Return the (X, Y) coordinate for the center point of the cell that contains the specified text.  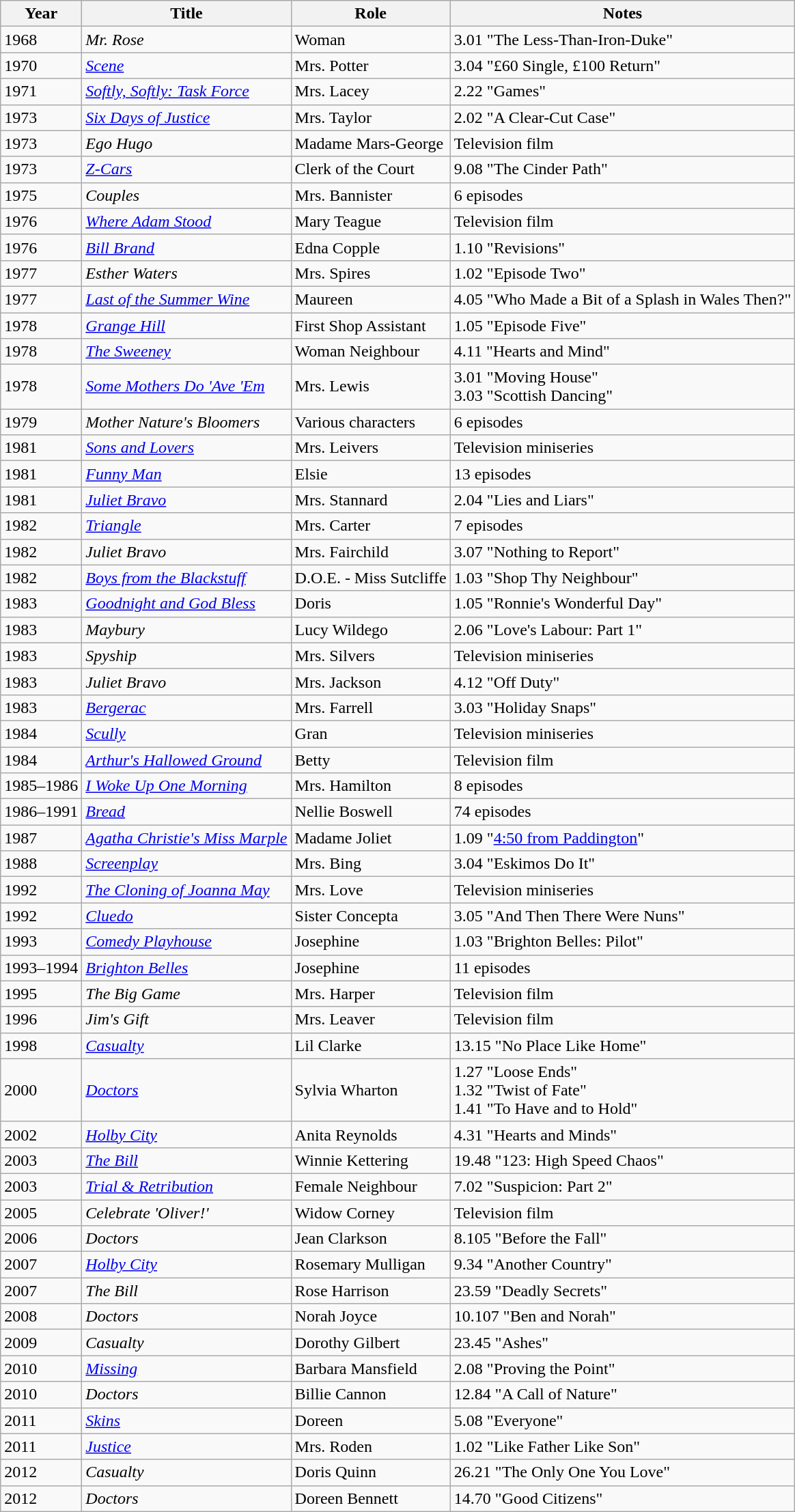
Sons and Lovers (186, 448)
Mrs. Lacey (370, 92)
Lil Clarke (370, 1046)
Cluedo (186, 916)
Mrs. Silvers (370, 656)
Mrs. Leivers (370, 448)
Celebrate 'Oliver!' (186, 1212)
1968 (41, 40)
Doris Quinn (370, 1472)
2009 (41, 1343)
Mrs. Lewis (370, 387)
Goodnight and God Bless (186, 604)
Winnie Kettering (370, 1160)
4.05 "Who Made a Bit of a Splash in Wales Then?" (622, 299)
Year (41, 14)
Esther Waters (186, 273)
13.15 "No Place Like Home" (622, 1046)
3.01 "Moving House"3.03 "Scottish Dancing" (622, 387)
1993 (41, 942)
3.04 "£60 Single, £100 Return" (622, 66)
1995 (41, 994)
Sylvia Wharton (370, 1090)
Six Days of Justice (186, 117)
Z-Cars (186, 169)
4.11 "Hearts and Mind" (622, 352)
9.34 "Another Country" (622, 1265)
3.05 "And Then There Were Nuns" (622, 916)
Maybury (186, 630)
2.22 "Games" (622, 92)
2002 (41, 1134)
Mrs. Stannard (370, 500)
2008 (41, 1317)
Dorothy Gilbert (370, 1343)
8.105 "Before the Fall" (622, 1239)
13 episodes (622, 474)
2.06 "Love's Labour: Part 1" (622, 630)
1970 (41, 66)
Spyship (186, 656)
4.31 "Hearts and Minds" (622, 1134)
1.02 "Episode Two" (622, 273)
Mrs. Leaver (370, 1020)
Lucy Wildego (370, 630)
1971 (41, 92)
1.10 "Revisions" (622, 247)
Brighton Belles (186, 968)
First Shop Assistant (370, 326)
1.05 "Ronnie's Wonderful Day" (622, 604)
Scully (186, 733)
Mrs. Harper (370, 994)
Jim's Gift (186, 1020)
Mrs. Fairchild (370, 552)
Funny Man (186, 474)
12.84 "A Call of Nature" (622, 1395)
Agatha Christie's Miss Marple (186, 838)
Madame Mars-George (370, 143)
Mrs. Taylor (370, 117)
Mother Nature's Bloomers (186, 422)
Female Neighbour (370, 1186)
74 episodes (622, 812)
1987 (41, 838)
1988 (41, 864)
4.12 "Off Duty" (622, 682)
9.08 "The Cinder Path" (622, 169)
Triangle (186, 526)
Woman Neighbour (370, 352)
Trial & Retribution (186, 1186)
2.08 "Proving the Point" (622, 1369)
1.02 "Like Father Like Son" (622, 1446)
Maureen (370, 299)
Various characters (370, 422)
Comedy Playhouse (186, 942)
Anita Reynolds (370, 1134)
Mrs. Love (370, 890)
7 episodes (622, 526)
Mrs. Bing (370, 864)
Bread (186, 812)
Skins (186, 1420)
Betty (370, 760)
Mrs. Hamilton (370, 786)
Widow Corney (370, 1212)
Scene (186, 66)
Gran (370, 733)
Ego Hugo (186, 143)
1993–1994 (41, 968)
7.02 "Suspicion: Part 2" (622, 1186)
5.08 "Everyone" (622, 1420)
Some Mothers Do 'Ave 'Em (186, 387)
1975 (41, 195)
3.07 "Nothing to Report" (622, 552)
Doreen Bennett (370, 1498)
3.03 "Holiday Snaps" (622, 708)
1.09 "4:50 from Paddington" (622, 838)
2000 (41, 1090)
Missing (186, 1369)
Woman (370, 40)
23.45 "Ashes" (622, 1343)
Mrs. Roden (370, 1446)
1998 (41, 1046)
1.03 "Shop Thy Neighbour" (622, 578)
Where Adam Stood (186, 221)
Couples (186, 195)
Mr. Rose (186, 40)
Mrs. Spires (370, 273)
23.59 "Deadly Secrets" (622, 1291)
Mrs. Farrell (370, 708)
Jean Clarkson (370, 1239)
Last of the Summer Wine (186, 299)
1.05 "Episode Five" (622, 326)
1.27 "Loose Ends"1.32 "Twist of Fate"1.41 "To Have and to Hold" (622, 1090)
Billie Cannon (370, 1395)
Madame Joliet (370, 838)
The Cloning of Joanna May (186, 890)
Bergerac (186, 708)
Grange Hill (186, 326)
26.21 "The Only One You Love" (622, 1472)
Elsie (370, 474)
Rose Harrison (370, 1291)
Title (186, 14)
Mrs. Potter (370, 66)
Edna Copple (370, 247)
D.O.E. - Miss Sutcliffe (370, 578)
Mrs. Bannister (370, 195)
10.107 "Ben and Norah" (622, 1317)
2.04 "Lies and Liars" (622, 500)
I Woke Up One Morning (186, 786)
The Sweeney (186, 352)
1985–1986 (41, 786)
19.48 "123: High Speed Chaos" (622, 1160)
1.03 "Brighton Belles: Pilot" (622, 942)
Sister Concepta (370, 916)
8 episodes (622, 786)
Norah Joyce (370, 1317)
Clerk of the Court (370, 169)
3.01 "The Less-Than-Iron-Duke" (622, 40)
3.04 "Eskimos Do It" (622, 864)
11 episodes (622, 968)
2005 (41, 1212)
2.02 "A Clear-Cut Case" (622, 117)
2006 (41, 1239)
1996 (41, 1020)
14.70 "Good Citizens" (622, 1498)
Boys from the Blackstuff (186, 578)
Arthur's Hallowed Ground (186, 760)
Mrs. Jackson (370, 682)
Screenplay (186, 864)
Mrs. Carter (370, 526)
Notes (622, 14)
The Big Game (186, 994)
Barbara Mansfield (370, 1369)
Justice (186, 1446)
Doris (370, 604)
1979 (41, 422)
Nellie Boswell (370, 812)
Doreen (370, 1420)
Softly, Softly: Task Force (186, 92)
Bill Brand (186, 247)
1986–1991 (41, 812)
Rosemary Mulligan (370, 1265)
Role (370, 14)
Mary Teague (370, 221)
